Find where the given text appears and provide that cell's center as [x, y] coordinate. 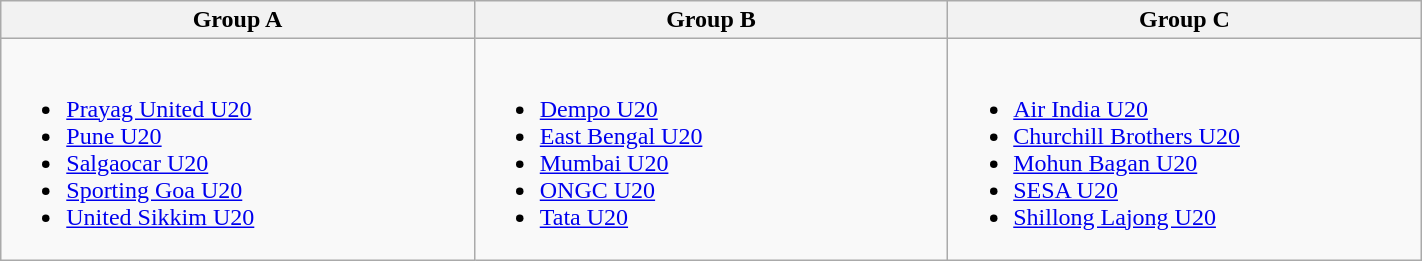
Group C [1185, 20]
Air India U20Churchill Brothers U20Mohun Bagan U20SESA U20Shillong Lajong U20 [1185, 150]
Group A [238, 20]
Prayag United U20Pune U20Salgaocar U20Sporting Goa U20United Sikkim U20 [238, 150]
Dempo U20East Bengal U20Mumbai U20ONGC U20Tata U20 [710, 150]
Group B [710, 20]
